Return the [x, y] coordinate for the center point of the cell that contains the specified text.  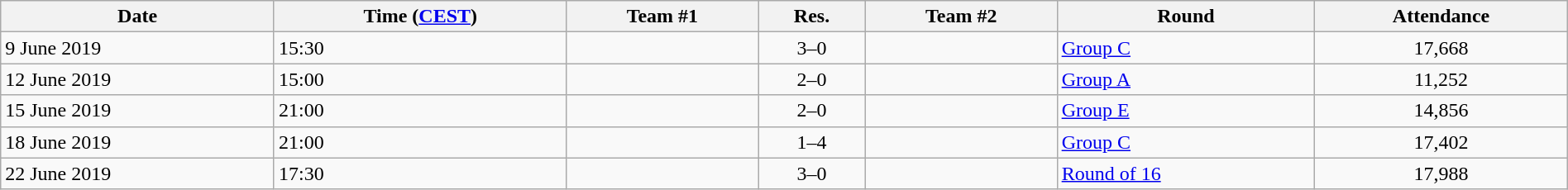
15 June 2019 [137, 111]
1–4 [812, 142]
15:30 [420, 48]
11,252 [1441, 79]
9 June 2019 [137, 48]
Res. [812, 17]
18 June 2019 [137, 142]
Group E [1186, 111]
14,856 [1441, 111]
15:00 [420, 79]
Round of 16 [1186, 173]
12 June 2019 [137, 79]
17,402 [1441, 142]
17,988 [1441, 173]
Attendance [1441, 17]
Group A [1186, 79]
Team #2 [961, 17]
17,668 [1441, 48]
Round [1186, 17]
17:30 [420, 173]
Date [137, 17]
Team #1 [662, 17]
Time (CEST) [420, 17]
22 June 2019 [137, 173]
